From the cell containing the given text, extract its center point as [x, y] coordinate. 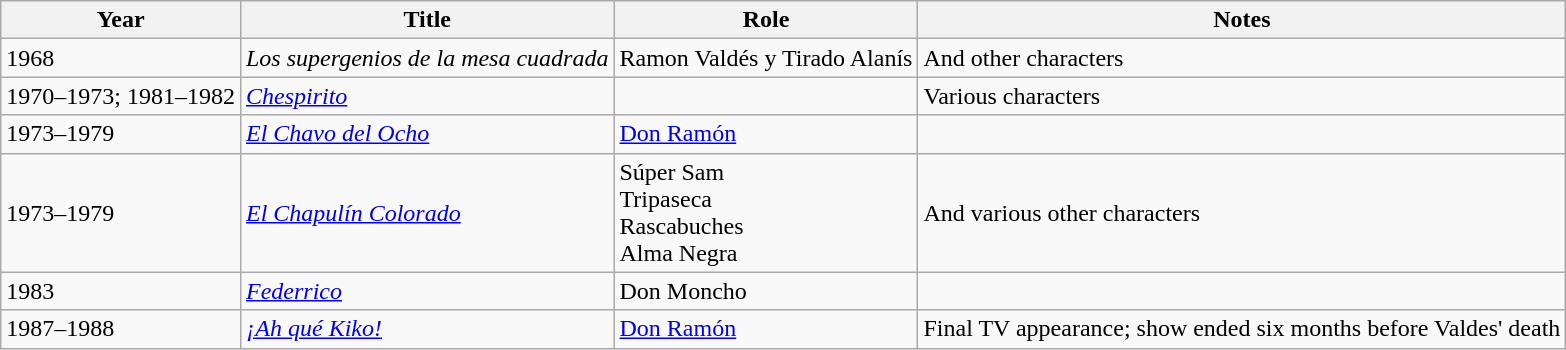
And various other characters [1242, 212]
Year [121, 20]
1968 [121, 58]
¡Ah qué Kiko! [427, 329]
Various characters [1242, 96]
Notes [1242, 20]
Don Moncho [766, 291]
El Chavo del Ocho [427, 134]
Súper SamTripasecaRascabuchesAlma Negra [766, 212]
Federrico [427, 291]
1970–1973; 1981–1982 [121, 96]
Final TV appearance; show ended six months before Valdes' death [1242, 329]
Los supergenios de la mesa cuadrada [427, 58]
1983 [121, 291]
Role [766, 20]
Chespirito [427, 96]
1987–1988 [121, 329]
El Chapulín Colorado [427, 212]
Ramon Valdés y Tirado Alanís [766, 58]
And other characters [1242, 58]
Title [427, 20]
